For the text-containing cell, return its midpoint in [x, y] coordinate format. 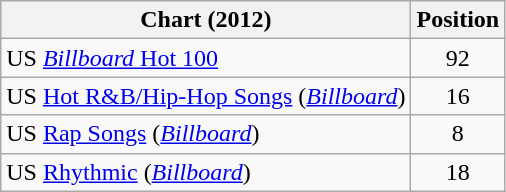
8 [458, 134]
US Hot R&B/Hip-Hop Songs (Billboard) [206, 96]
16 [458, 96]
US Rhythmic (Billboard) [206, 172]
US Billboard Hot 100 [206, 58]
Chart (2012) [206, 20]
92 [458, 58]
18 [458, 172]
Position [458, 20]
US Rap Songs (Billboard) [206, 134]
